Extract the [X, Y] coordinate from the center of the cell holding the provided text.  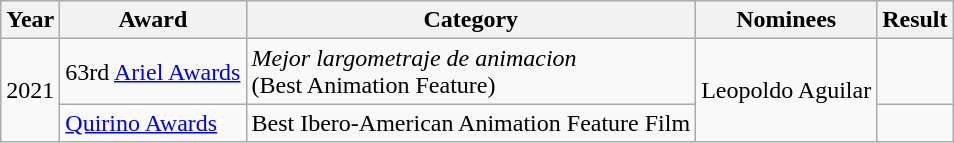
Quirino Awards [153, 123]
Mejor largometraje de animacion(Best Animation Feature) [471, 72]
Year [30, 20]
Result [915, 20]
Leopoldo Aguilar [786, 90]
Nominees [786, 20]
Award [153, 20]
Category [471, 20]
63rd Ariel Awards [153, 72]
Best Ibero-American Animation Feature Film [471, 123]
2021 [30, 90]
